Detect which cell encompasses the target text, then output its [X, Y] center coordinate. 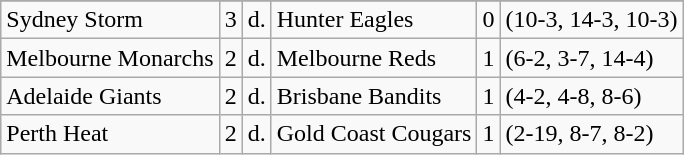
(2-19, 8-7, 8-2) [592, 134]
Gold Coast Cougars [374, 134]
(4-2, 4-8, 8-6) [592, 96]
Brisbane Bandits [374, 96]
Melbourne Monarchs [110, 58]
Perth Heat [110, 134]
(10-3, 14-3, 10-3) [592, 20]
Hunter Eagles [374, 20]
0 [488, 20]
Sydney Storm [110, 20]
Adelaide Giants [110, 96]
(6-2, 3-7, 14-4) [592, 58]
3 [230, 20]
Melbourne Reds [374, 58]
